Locate the cell with the specified text and output its (x, y) center coordinate. 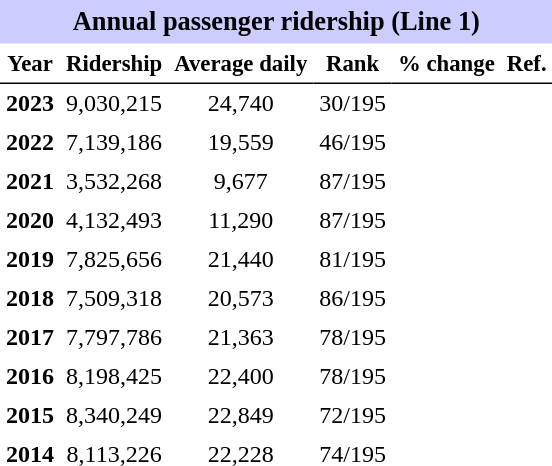
22,400 (240, 376)
2016 (30, 376)
8,198,425 (114, 376)
7,797,786 (114, 338)
4,132,493 (114, 220)
8,340,249 (114, 416)
20,573 (240, 298)
2018 (30, 298)
86/195 (352, 298)
2015 (30, 416)
30/195 (352, 104)
24,740 (240, 104)
3,532,268 (114, 182)
2017 (30, 338)
7,825,656 (114, 260)
19,559 (240, 142)
Year (30, 64)
21,440 (240, 260)
7,139,186 (114, 142)
81/195 (352, 260)
2022 (30, 142)
2020 (30, 220)
2019 (30, 260)
% change (446, 64)
2023 (30, 104)
22,849 (240, 416)
7,509,318 (114, 298)
2021 (30, 182)
9,677 (240, 182)
9,030,215 (114, 104)
72/195 (352, 416)
Rank (352, 64)
Ridership (114, 64)
21,363 (240, 338)
Average daily (240, 64)
46/195 (352, 142)
11,290 (240, 220)
